Search for the cell housing the specified text and yield its (X, Y) center coordinate. 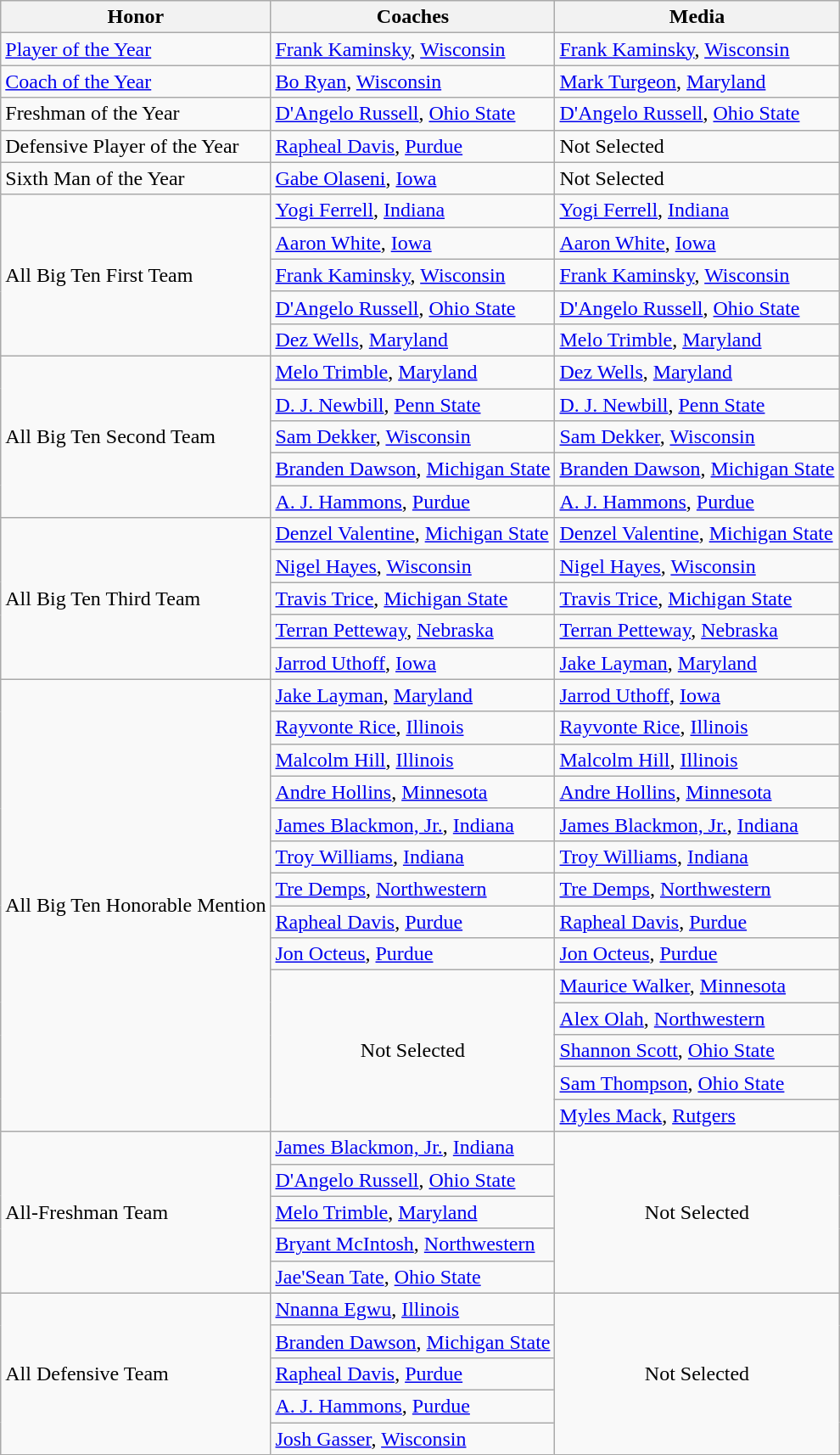
All Defensive Team (136, 1374)
Josh Gasser, Wisconsin (412, 1439)
Alex Olah, Northwestern (697, 1019)
All Big Ten Second Team (136, 436)
Bo Ryan, Wisconsin (412, 81)
All-Freshman Team (136, 1212)
Nnanna Egwu, Illinois (412, 1309)
Myles Mack, Rutgers (697, 1115)
Sam Thompson, Ohio State (697, 1083)
Jae'Sean Tate, Ohio State (412, 1277)
All Big Ten Third Team (136, 598)
Coach of the Year (136, 81)
All Big Ten First Team (136, 275)
All Big Ten Honorable Mention (136, 905)
Defensive Player of the Year (136, 146)
Freshman of the Year (136, 114)
Player of the Year (136, 49)
Media (697, 17)
Mark Turgeon, Maryland (697, 81)
Gabe Olaseni, Iowa (412, 178)
Maurice Walker, Minnesota (697, 986)
Coaches (412, 17)
Shannon Scott, Ohio State (697, 1051)
Sixth Man of the Year (136, 178)
Bryant McIntosh, Northwestern (412, 1244)
Honor (136, 17)
